Scan for the cell matching the given text and deliver its (x, y) coordinate at center. 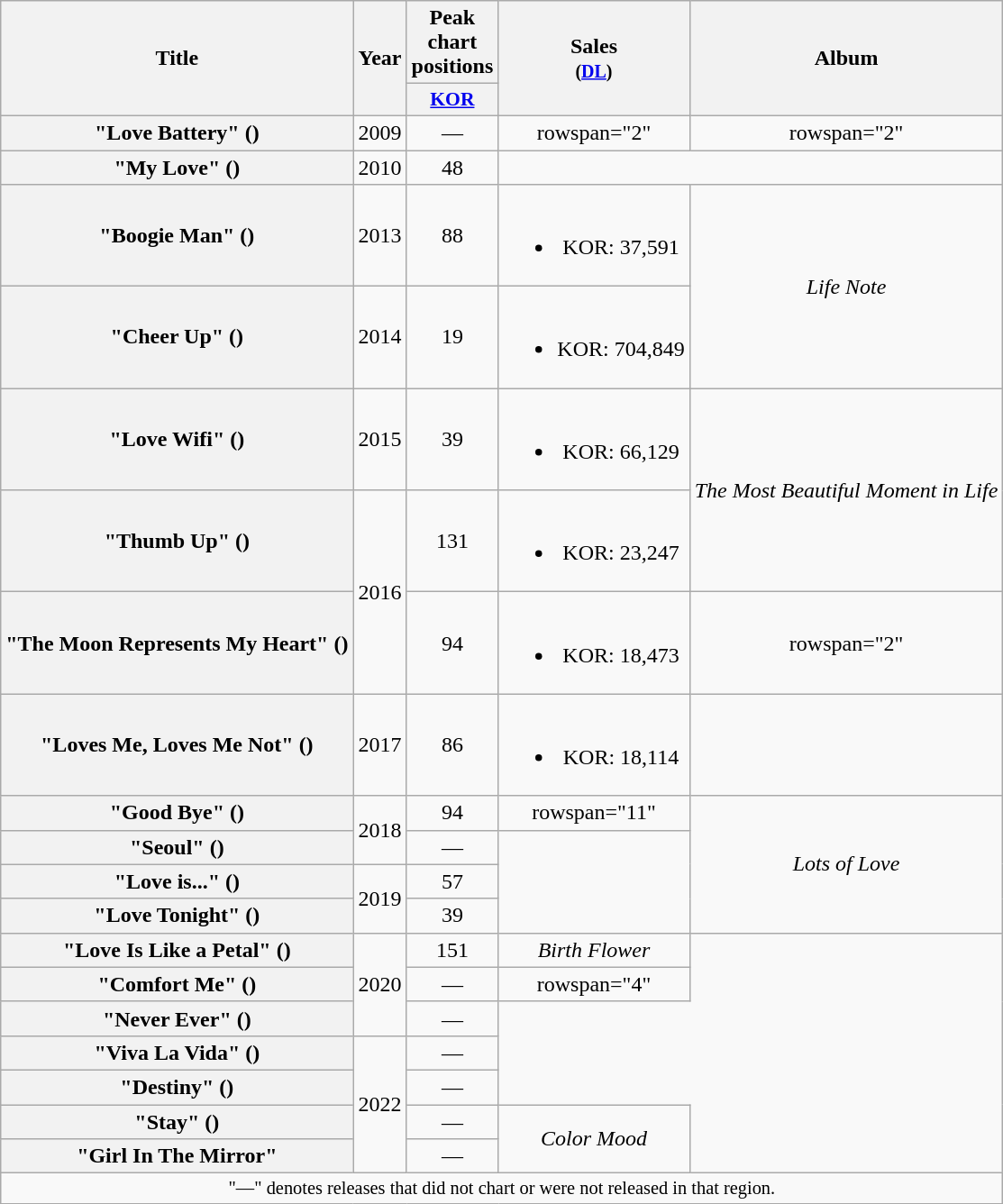
"Love Is Like a Petal" () (177, 950)
"Love Wifi" () (177, 440)
2013 (380, 236)
rowspan="4" (594, 984)
2017 (380, 744)
"My Love" () (177, 167)
"Girl In The Mirror" (177, 1156)
57 (452, 881)
Title (177, 59)
Album (846, 59)
"Destiny" () (177, 1087)
2015 (380, 440)
2014 (380, 337)
2019 (380, 898)
KOR: 23,247 (594, 541)
"Viva La Vida" () (177, 1053)
KOR: 18,473 (594, 643)
"Love Battery" () (177, 132)
The Most Beautiful Moment in Life (846, 490)
"Seoul" () (177, 847)
"Stay" () (177, 1122)
2009 (380, 132)
Color Mood (594, 1139)
19 (452, 337)
2018 (380, 830)
48 (452, 167)
"Loves Me, Loves Me Not" () (177, 744)
Sales(DL) (594, 59)
"Cheer Up" () (177, 337)
88 (452, 236)
"Boogie Man" () (177, 236)
Year (380, 59)
2016 (380, 592)
KOR (452, 100)
KOR: 704,849 (594, 337)
"Good Bye" () (177, 813)
KOR: 18,114 (594, 744)
Lots of Love (846, 864)
151 (452, 950)
"—" denotes releases that did not chart or were not released in that region. (502, 1189)
"Love is..." () (177, 881)
Life Note (846, 287)
Peak chart positions (452, 42)
"Love Tonight" () (177, 916)
131 (452, 541)
"The Moon Represents My Heart" () (177, 643)
2022 (380, 1104)
KOR: 37,591 (594, 236)
86 (452, 744)
Birth Flower (594, 950)
"Comfort Me" () (177, 984)
2010 (380, 167)
KOR: 66,129 (594, 440)
2020 (380, 984)
"Never Ever" () (177, 1018)
rowspan="11" (594, 813)
"Thumb Up" () (177, 541)
